Determine the (x, y) coordinate at the center of the cell enclosing the given text.  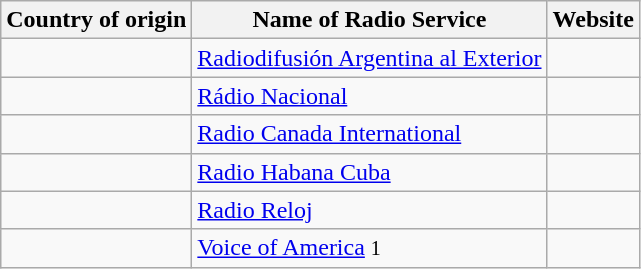
Radio Habana Cuba (370, 172)
Country of origin (96, 20)
Radio Reloj (370, 210)
Rádio Nacional (370, 96)
Radiodifusión Argentina al Exterior (370, 58)
Voice of America 1 (370, 248)
Radio Canada International (370, 134)
Name of Radio Service (370, 20)
Website (593, 20)
